From the cell containing the given text, extract its center point as [X, Y] coordinate. 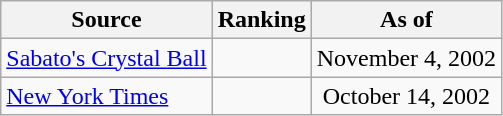
Sabato's Crystal Ball [106, 58]
Source [106, 20]
As of [406, 20]
Ranking [262, 20]
November 4, 2002 [406, 58]
New York Times [106, 96]
October 14, 2002 [406, 96]
